For the text-containing cell, return its midpoint in (x, y) coordinate format. 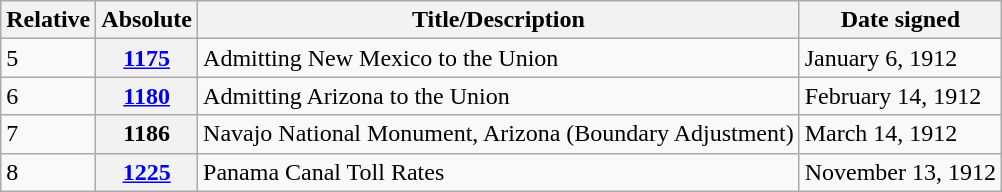
1175 (147, 58)
January 6, 1912 (900, 58)
7 (48, 134)
Navajo National Monument, Arizona (Boundary Adjustment) (499, 134)
Title/Description (499, 20)
1225 (147, 172)
6 (48, 96)
March 14, 1912 (900, 134)
5 (48, 58)
Relative (48, 20)
Date signed (900, 20)
November 13, 1912 (900, 172)
8 (48, 172)
Panama Canal Toll Rates (499, 172)
1180 (147, 96)
Admitting Arizona to the Union (499, 96)
Admitting New Mexico to the Union (499, 58)
February 14, 1912 (900, 96)
Absolute (147, 20)
1186 (147, 134)
